Find where the given text appears and provide that cell's center as [X, Y] coordinate. 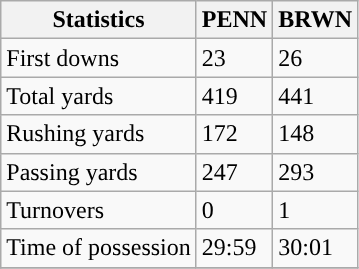
419 [234, 96]
172 [234, 134]
First downs [99, 58]
293 [316, 172]
Turnovers [99, 210]
441 [316, 96]
PENN [234, 20]
23 [234, 58]
148 [316, 134]
26 [316, 58]
Passing yards [99, 172]
Rushing yards [99, 134]
Time of possession [99, 248]
BRWN [316, 20]
0 [234, 210]
29:59 [234, 248]
Total yards [99, 96]
247 [234, 172]
30:01 [316, 248]
1 [316, 210]
Statistics [99, 20]
